Return the [x, y] coordinate for the center point of the cell that contains the specified text.  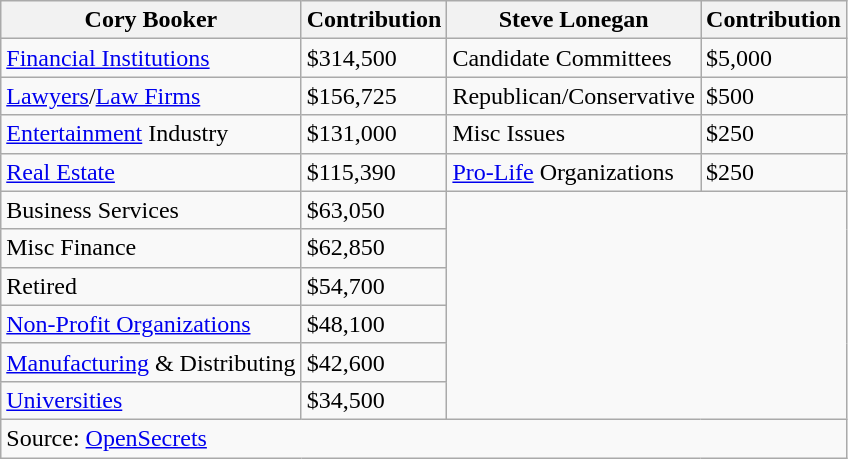
Manufacturing & Distributing [151, 362]
$62,850 [374, 248]
Business Services [151, 210]
Republican/Conservative [574, 96]
Steve Lonegan [574, 20]
Misc Issues [574, 134]
Candidate Committees [574, 58]
$5,000 [774, 58]
$131,000 [374, 134]
$34,500 [374, 400]
Cory Booker [151, 20]
Universities [151, 400]
Retired [151, 286]
$500 [774, 96]
$63,050 [374, 210]
Entertainment Industry [151, 134]
Financial Institutions [151, 58]
$42,600 [374, 362]
Pro-Life Organizations [574, 172]
Lawyers/Law Firms [151, 96]
Source: OpenSecrets [424, 438]
$48,100 [374, 324]
$314,500 [374, 58]
$156,725 [374, 96]
Real Estate [151, 172]
$115,390 [374, 172]
Misc Finance [151, 248]
Non-Profit Organizations [151, 324]
$54,700 [374, 286]
